Capture the cell that displays the provided text and extract its [x, y] central coordinate. 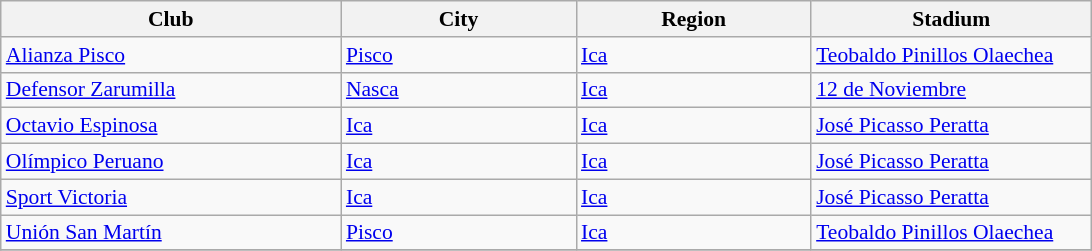
Octavio Espinosa [171, 126]
Sport Victoria [171, 197]
Region [694, 19]
Unión San Martín [171, 233]
Defensor Zarumilla [171, 90]
City [458, 19]
12 de Noviembre [951, 90]
Club [171, 19]
Olímpico Peruano [171, 162]
Nasca [458, 90]
Alianza Pisco [171, 55]
Stadium [951, 19]
